Return (x, y) of the center of cell containing provided text 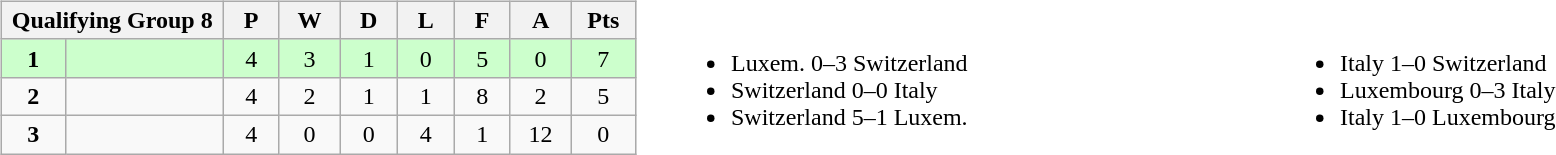
Qualifying Group 8 (112, 20)
W (310, 20)
P (251, 20)
Pts (604, 20)
7 (604, 58)
D (368, 20)
8 (482, 96)
A (540, 20)
F (482, 20)
L (426, 20)
12 (540, 134)
